Provide the (x, y) coordinate of the cell's center where the given text is located.  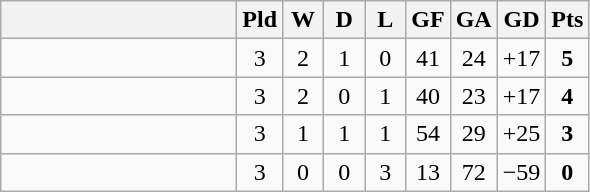
4 (568, 96)
−59 (522, 172)
24 (474, 58)
13 (428, 172)
L (386, 20)
72 (474, 172)
29 (474, 134)
GF (428, 20)
41 (428, 58)
54 (428, 134)
40 (428, 96)
5 (568, 58)
+25 (522, 134)
GD (522, 20)
D (344, 20)
Pld (260, 20)
GA (474, 20)
23 (474, 96)
W (304, 20)
Pts (568, 20)
